Locate the cell with the specified text and output its [x, y] center coordinate. 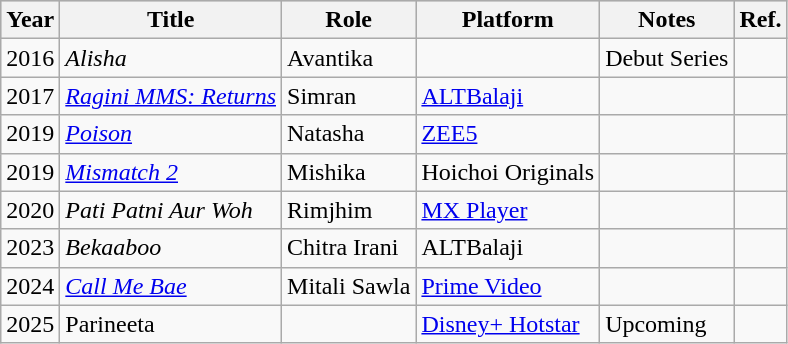
2020 [30, 210]
Disney+ Hotstar [508, 324]
2023 [30, 248]
Year [30, 20]
Bekaaboo [171, 248]
Poison [171, 134]
Title [171, 20]
Upcoming [667, 324]
Chitra Irani [349, 248]
Simran [349, 96]
Parineeta [171, 324]
ZEE5 [508, 134]
Rimjhim [349, 210]
Alisha [171, 58]
2024 [30, 286]
Pati Patni Aur Woh [171, 210]
Platform [508, 20]
Notes [667, 20]
Debut Series [667, 58]
Prime Video [508, 286]
Mishika [349, 172]
Call Me Bae [171, 286]
Role [349, 20]
Natasha [349, 134]
Avantika [349, 58]
2017 [30, 96]
2016 [30, 58]
Ragini MMS: Returns [171, 96]
Mismatch 2 [171, 172]
Ref. [760, 20]
2025 [30, 324]
MX Player [508, 210]
Mitali Sawla [349, 286]
Hoichoi Originals [508, 172]
